Identify which cell holds the provided text, then report its (X, Y) central coordinate. 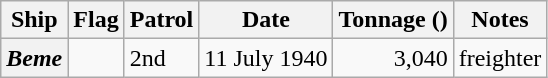
Ship (34, 20)
11 July 1940 (266, 58)
Date (266, 20)
2nd (162, 58)
3,040 (393, 58)
Patrol (162, 20)
Flag (96, 20)
Beme (34, 58)
Notes (500, 20)
Tonnage () (393, 20)
freighter (500, 58)
